Locate the cell with the specified text and output its [x, y] center coordinate. 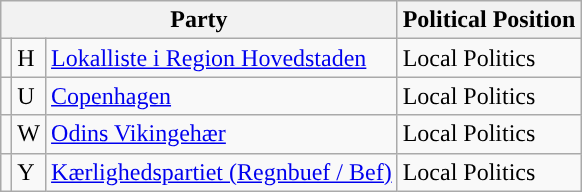
Y [29, 172]
Lokalliste i Region Hovedstaden [222, 58]
W [29, 134]
Party [199, 20]
Political Position [489, 20]
Copenhagen [222, 96]
H [29, 58]
Kærlighedspartiet (Regnbuef / Bef) [222, 172]
U [29, 96]
Odins Vikingehær [222, 134]
